Return (x, y) of the center of cell containing provided text 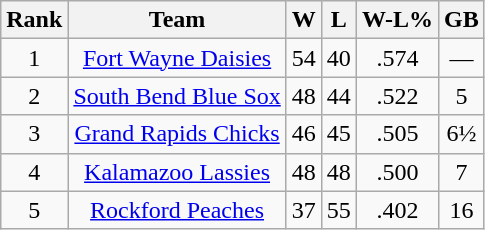
.500 (397, 172)
2 (34, 96)
54 (304, 58)
.402 (397, 210)
7 (462, 172)
W (304, 20)
Kalamazoo Lassies (177, 172)
.522 (397, 96)
6½ (462, 134)
Fort Wayne Daisies (177, 58)
4 (34, 172)
Grand Rapids Chicks (177, 134)
— (462, 58)
1 (34, 58)
.574 (397, 58)
Team (177, 20)
GB (462, 20)
South Bend Blue Sox (177, 96)
45 (338, 134)
40 (338, 58)
L (338, 20)
44 (338, 96)
55 (338, 210)
.505 (397, 134)
46 (304, 134)
16 (462, 210)
3 (34, 134)
37 (304, 210)
Rockford Peaches (177, 210)
W-L% (397, 20)
Rank (34, 20)
